Detect which cell encompasses the target text, then output its [X, Y] center coordinate. 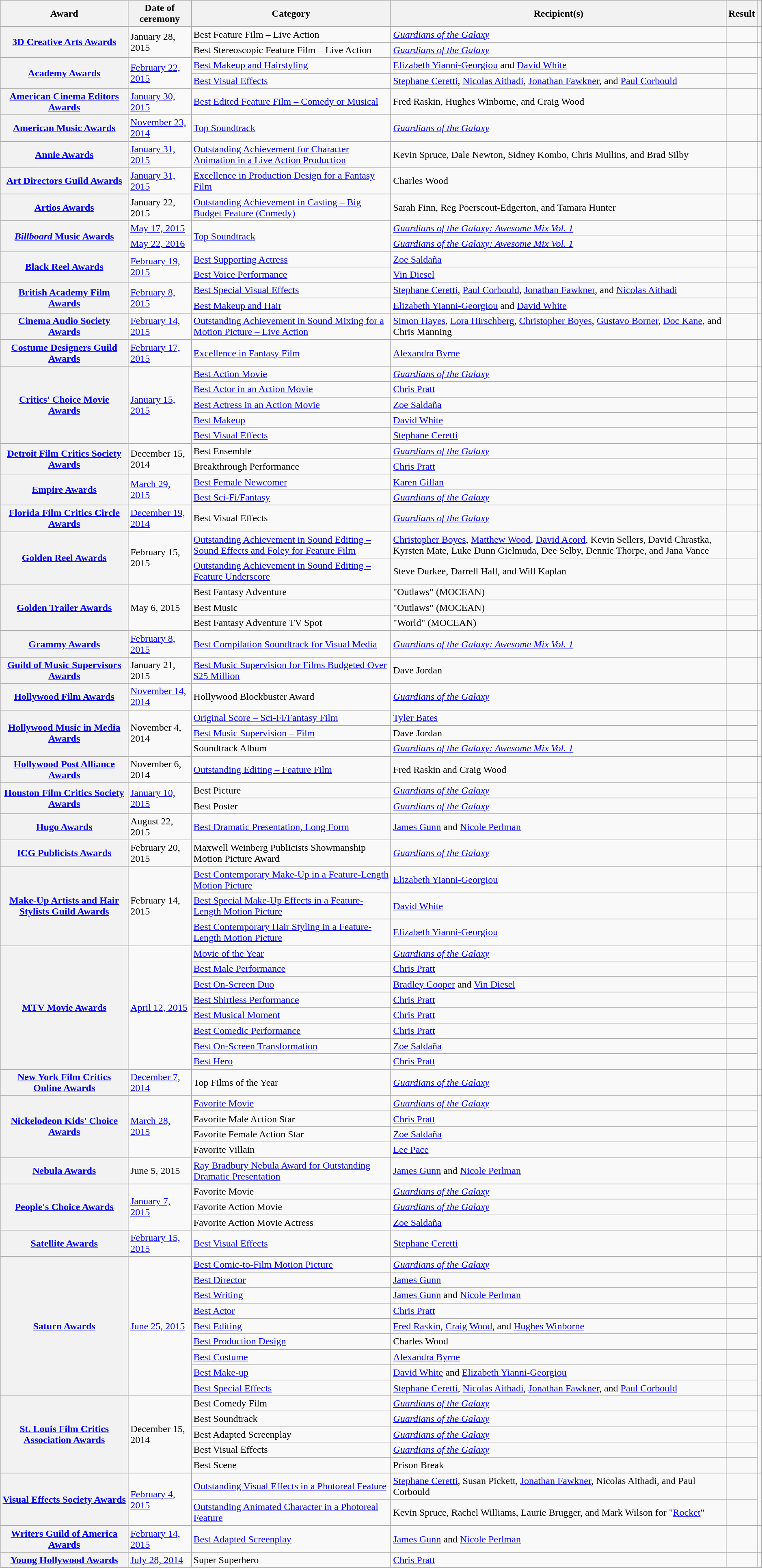
Category [291, 14]
Art Directors Guild Awards [64, 181]
February 22, 2015 [160, 73]
Visual Effects Society Awards [64, 1499]
Lee Pace [559, 1150]
Prison Break [559, 1465]
Critics' Choice Movie Awards [64, 405]
Best Contemporary Make-Up in a Feature-Length Motion Picture [291, 879]
Best Makeup [291, 420]
Florida Film Critics Circle Awards [64, 518]
Breakthrough Performance [291, 466]
Outstanding Visual Effects in a Photoreal Feature [291, 1486]
Karen Gillan [559, 482]
February 19, 2015 [160, 267]
Fred Raskin, Hughes Winborne, and Craig Wood [559, 101]
Hollywood Film Awards [64, 697]
Hollywood Post Alliance Awards [64, 770]
Best Fantasy Adventure [291, 592]
Favorite Action Movie Actress [291, 1223]
Best Music [291, 608]
Best Production Design [291, 1342]
Best Edited Feature Film – Comedy or Musical [291, 101]
May 22, 2016 [160, 244]
Best On-Screen Duo [291, 984]
Best Scene [291, 1465]
Artios Awards [64, 207]
MTV Movie Awards [64, 1007]
Outstanding Achievement in Sound Mixing for a Motion Picture – Live Action [291, 326]
Outstanding Achievement in Casting – Big Budget Feature (Comedy) [291, 207]
Best Fantasy Adventure TV Spot [291, 623]
Best Female Newcomer [291, 482]
Excellence in Fantasy Film [291, 353]
Best Sci-Fi/Fantasy [291, 497]
Favorite Female Action Star [291, 1134]
ICG Publicists Awards [64, 853]
Ray Bradbury Nebula Award for Outstanding Dramatic Presentation [291, 1171]
Vin Diesel [559, 275]
Best Poster [291, 806]
June 25, 2015 [160, 1326]
December 19, 2014 [160, 518]
Best Male Performance [291, 969]
Soundtrack Album [291, 748]
November 6, 2014 [160, 770]
February 4, 2015 [160, 1499]
January 7, 2015 [160, 1207]
Best On-Screen Transformation [291, 1046]
Best Special Effects [291, 1388]
May 6, 2015 [160, 608]
Make-Up Artists and Hair Stylists Guild Awards [64, 906]
Best Makeup and Hairstyling [291, 65]
Hollywood Music in Media Awards [64, 733]
Detroit Film Critics Society Awards [64, 459]
Best Makeup and Hair [291, 306]
Billboard Music Awards [64, 236]
Favorite Male Action Star [291, 1119]
June 5, 2015 [160, 1171]
Stephane Ceretti, Susan Pickett, Jonathan Fawkner, Nicolas Aithadi, and Paul Corbould [559, 1486]
January 30, 2015 [160, 101]
Best Comedic Performance [291, 1031]
Bradley Cooper and Vin Diesel [559, 984]
Best Director [291, 1280]
Young Hollywood Awards [64, 1560]
Guild of Music Supervisors Awards [64, 671]
Nebula Awards [64, 1171]
January 28, 2015 [160, 42]
November 23, 2014 [160, 128]
Movie of the Year [291, 953]
Best Soundtrack [291, 1419]
Outstanding Animated Character in a Photoreal Feature [291, 1512]
Academy Awards [64, 73]
Costume Designers Guild Awards [64, 353]
February 17, 2015 [160, 353]
Best Editing [291, 1326]
Hollywood Blockbuster Award [291, 697]
Best Actor [291, 1311]
Golden Reel Awards [64, 558]
People's Choice Awards [64, 1207]
Black Reel Awards [64, 267]
Outstanding Editing – Feature Film [291, 770]
Best Comedy Film [291, 1403]
January 22, 2015 [160, 207]
Super Superhero [291, 1560]
Best Dramatic Presentation, Long Form [291, 826]
Top Films of the Year [291, 1082]
November 4, 2014 [160, 733]
Best Comic-to-Film Motion Picture [291, 1264]
Best Special Visual Effects [291, 290]
Kevin Spruce, Dale Newton, Sidney Kombo, Chris Mullins, and Brad Silby [559, 154]
Nickelodeon Kids' Choice Awards [64, 1126]
January 10, 2015 [160, 798]
Annie Awards [64, 154]
Original Score – Sci-Fi/Fantasy Film [291, 718]
New York Film Critics Online Awards [64, 1082]
Best Action Movie [291, 374]
Golden Trailer Awards [64, 608]
Stephane Ceretti, Paul Corbould, Jonathan Fawkner, and Nicolas Aithadi [559, 290]
Saturn Awards [64, 1326]
Favorite Action Movie [291, 1207]
British Academy Film Awards [64, 298]
Best Feature Film – Live Action [291, 35]
Best Compilation Soundtrack for Visual Media [291, 644]
December 7, 2014 [160, 1082]
February 20, 2015 [160, 853]
Best Hero [291, 1061]
March 28, 2015 [160, 1126]
Best Contemporary Hair Styling in a Feature-Length Motion Picture [291, 933]
Houston Film Critics Society Awards [64, 798]
May 17, 2015 [160, 228]
Sarah Finn, Reg Poerscout-Edgerton, and Tamara Hunter [559, 207]
Best Shirtless Performance [291, 1000]
Result [742, 14]
Maxwell Weinberg Publicists Showmanship Motion Picture Award [291, 853]
Favorite Villain [291, 1150]
April 12, 2015 [160, 1007]
James Gunn [559, 1280]
August 22, 2015 [160, 826]
Fred Raskin and Craig Wood [559, 770]
Tyler Bates [559, 718]
St. Louis Film Critics Association Awards [64, 1434]
Best Musical Moment [291, 1015]
January 21, 2015 [160, 671]
Best Ensemble [291, 451]
Best Music Supervision for Films Budgeted Over $25 Million [291, 671]
American Cinema Editors Awards [64, 101]
Best Actress in an Action Movie [291, 405]
Steve Durkee, Darrell Hall, and Will Kaplan [559, 572]
3D Creative Arts Awards [64, 42]
Best Actor in an Action Movie [291, 389]
Best Picture [291, 790]
July 28, 2014 [160, 1560]
Writers Guild of America Awards [64, 1539]
Best Costume [291, 1357]
March 29, 2015 [160, 490]
Satellite Awards [64, 1244]
Kevin Spruce, Rachel Williams, Laurie Brugger, and Mark Wilson for "Rocket" [559, 1512]
Best Music Supervision – Film [291, 733]
David White and Elizabeth Yianni-Georgiou [559, 1372]
Best Writing [291, 1295]
Award [64, 14]
Excellence in Production Design for a Fantasy Film [291, 181]
Best Stereoscopic Feature Film – Live Action [291, 50]
Simon Hayes, Lora Hirschberg, Christopher Boyes, Gustavo Borner, Doc Kane, and Chris Manning [559, 326]
Empire Awards [64, 490]
Hugo Awards [64, 826]
Date of ceremony [160, 14]
"World" (MOCEAN) [559, 623]
Best Make-up [291, 1372]
Outstanding Achievement for Character Animation in a Live Action Production [291, 154]
Cinema Audio Society Awards [64, 326]
Grammy Awards [64, 644]
Outstanding Achievement in Sound Editing – Feature Underscore [291, 572]
Best Supporting Actress [291, 259]
Best Special Make-Up Effects in a Feature-Length Motion Picture [291, 906]
Outstanding Achievement in Sound Editing – Sound Effects and Foley for Feature Film [291, 545]
Best Voice Performance [291, 275]
Fred Raskin, Craig Wood, and Hughes Winborne [559, 1326]
Recipient(s) [559, 14]
November 14, 2014 [160, 697]
American Music Awards [64, 128]
January 15, 2015 [160, 405]
